Extract the (x, y) coordinate from the center of the cell holding the provided text.  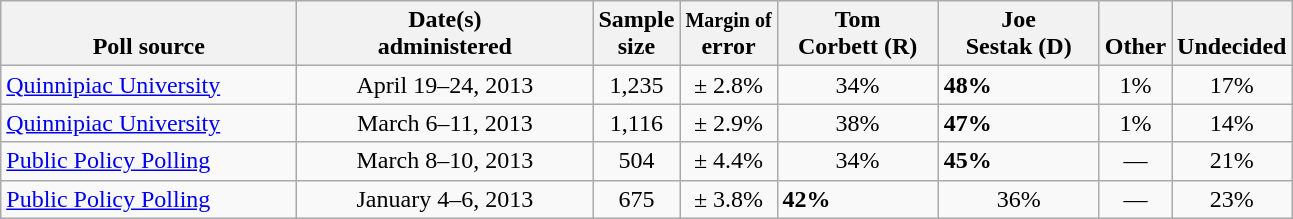
± 3.8% (728, 199)
Other (1135, 34)
± 2.8% (728, 85)
48% (1018, 85)
21% (1232, 161)
14% (1232, 123)
38% (858, 123)
1,116 (636, 123)
± 2.9% (728, 123)
1,235 (636, 85)
36% (1018, 199)
47% (1018, 123)
April 19–24, 2013 (445, 85)
42% (858, 199)
January 4–6, 2013 (445, 199)
Margin oferror (728, 34)
Date(s)administered (445, 34)
JoeSestak (D) (1018, 34)
± 4.4% (728, 161)
Poll source (149, 34)
17% (1232, 85)
23% (1232, 199)
March 8–10, 2013 (445, 161)
TomCorbett (R) (858, 34)
Undecided (1232, 34)
45% (1018, 161)
Samplesize (636, 34)
675 (636, 199)
504 (636, 161)
March 6–11, 2013 (445, 123)
